Determine the [x, y] coordinate at the center of the cell enclosing the given text.  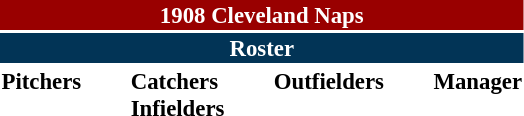
1908 Cleveland Naps [262, 15]
Roster [262, 48]
